Locate the cell with the specified text and output its (x, y) center coordinate. 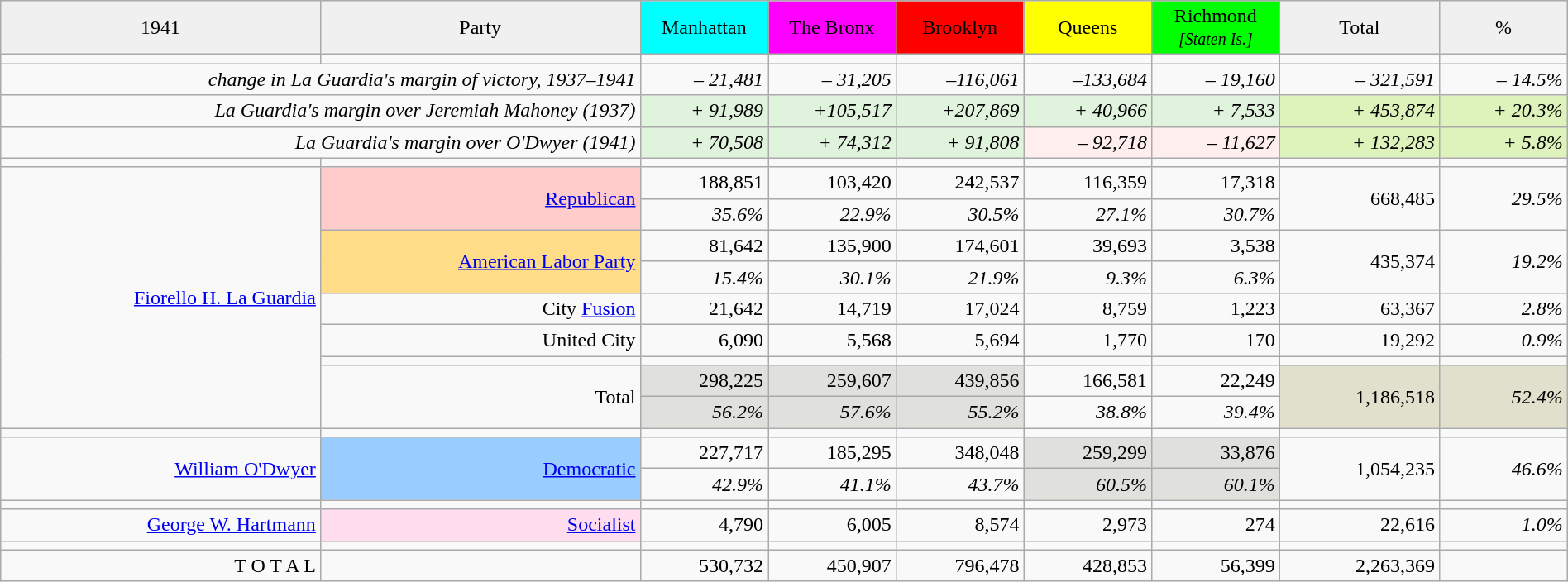
American Labor Party (480, 261)
1,223 (1216, 308)
The Bronx (832, 28)
274 (1216, 525)
57.6% (832, 413)
5,568 (832, 340)
428,853 (1088, 565)
+ 20.3% (1503, 111)
6.3% (1216, 277)
81,642 (705, 246)
– 19,160 (1216, 79)
William O'Dwyer (160, 469)
22,249 (1216, 381)
2,973 (1088, 525)
21.9% (959, 277)
22,616 (1360, 525)
9.3% (1088, 277)
185,295 (832, 453)
22.9% (832, 214)
+ 74,312 (832, 142)
30.1% (832, 277)
30.5% (959, 214)
42.9% (705, 484)
46.6% (1503, 469)
–133,684 (1088, 79)
103,420 (832, 183)
242,537 (959, 183)
2.8% (1503, 308)
60.1% (1216, 484)
435,374 (1360, 261)
Socialist (480, 525)
1941 (160, 28)
116,359 (1088, 183)
La Guardia's margin over Jeremiah Mahoney (1937) (321, 111)
227,717 (705, 453)
298,225 (705, 381)
35.6% (705, 214)
3,538 (1216, 246)
188,851 (705, 183)
4,790 (705, 525)
Brooklyn (959, 28)
– 14.5% (1503, 79)
+ 40,966 (1088, 111)
1,054,235 (1360, 469)
City Fusion (480, 308)
174,601 (959, 246)
Democratic (480, 469)
+ 7,533 (1216, 111)
17,024 (959, 308)
Richmond [Staten Is.] (1216, 28)
Manhattan (705, 28)
+ 70,508 (705, 142)
60.5% (1088, 484)
– 11,627 (1216, 142)
United City (480, 340)
– 92,718 (1088, 142)
21,642 (705, 308)
Party (480, 28)
–116,061 (959, 79)
+ 453,874 (1360, 111)
41.1% (832, 484)
– 31,205 (832, 79)
450,907 (832, 565)
8,759 (1088, 308)
14,719 (832, 308)
29.5% (1503, 198)
38.8% (1088, 413)
– 321,591 (1360, 79)
+ 132,283 (1360, 142)
259,607 (832, 381)
6,005 (832, 525)
166,581 (1088, 381)
19.2% (1503, 261)
56.2% (705, 413)
T O T A L (160, 565)
19,292 (1360, 340)
348,048 (959, 453)
439,856 (959, 381)
+ 91,989 (705, 111)
1.0% (1503, 525)
27.1% (1088, 214)
52.4% (1503, 397)
+105,517 (832, 111)
8,574 (959, 525)
+ 91,808 (959, 142)
39.4% (1216, 413)
530,732 (705, 565)
259,299 (1088, 453)
5,694 (959, 340)
La Guardia's margin over O'Dwyer (1941) (321, 142)
change in La Guardia's margin of victory, 1937–1941 (321, 79)
170 (1216, 340)
39,693 (1088, 246)
1,186,518 (1360, 397)
George W. Hartmann (160, 525)
17,318 (1216, 183)
15.4% (705, 277)
0.9% (1503, 340)
796,478 (959, 565)
– 21,481 (705, 79)
Republican (480, 198)
33,876 (1216, 453)
55.2% (959, 413)
+ 5.8% (1503, 142)
Queens (1088, 28)
30.7% (1216, 214)
2,263,369 (1360, 565)
% (1503, 28)
56,399 (1216, 565)
1,770 (1088, 340)
6,090 (705, 340)
+207,869 (959, 111)
63,367 (1360, 308)
668,485 (1360, 198)
43.7% (959, 484)
Fiorello H. La Guardia (160, 298)
135,900 (832, 246)
